Pinpoint the cell where the given text exists, returning its [X, Y] midpoint coordinate. 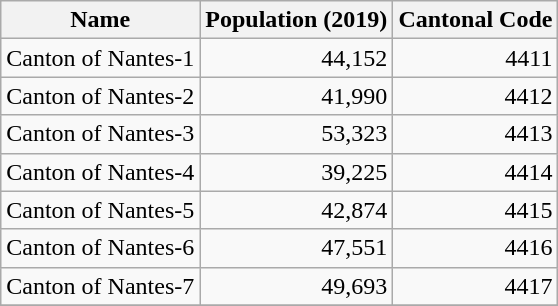
53,323 [296, 134]
Population (2019) [296, 20]
39,225 [296, 172]
Name [100, 20]
Canton of Nantes-7 [100, 286]
Canton of Nantes-5 [100, 210]
Canton of Nantes-1 [100, 58]
4412 [476, 96]
47,551 [296, 248]
Canton of Nantes-3 [100, 134]
4414 [476, 172]
41,990 [296, 96]
4416 [476, 248]
42,874 [296, 210]
4411 [476, 58]
44,152 [296, 58]
Cantonal Code [476, 20]
4415 [476, 210]
4413 [476, 134]
Canton of Nantes-6 [100, 248]
Canton of Nantes-2 [100, 96]
Canton of Nantes-4 [100, 172]
49,693 [296, 286]
4417 [476, 286]
